Search for the cell housing the specified text and yield its [X, Y] center coordinate. 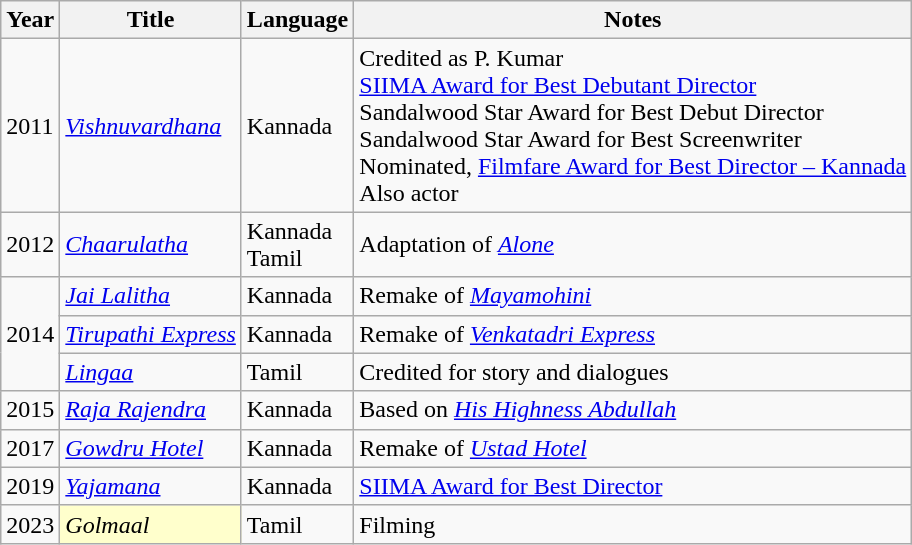
Filming [633, 524]
Notes [633, 20]
Language [297, 20]
Chaarulatha [151, 244]
2014 [30, 334]
Lingaa [151, 372]
2015 [30, 410]
Remake of Ustad Hotel [633, 448]
2017 [30, 448]
Jai Lalitha [151, 296]
Remake of Mayamohini [633, 296]
Based on His Highness Abdullah [633, 410]
KannadaTamil [297, 244]
Adaptation of Alone [633, 244]
Year [30, 20]
Vishnuvardhana [151, 126]
2019 [30, 486]
2023 [30, 524]
2011 [30, 126]
SIIMA Award for Best Director [633, 486]
2012 [30, 244]
Remake of Venkatadri Express [633, 334]
Raja Rajendra [151, 410]
Golmaal [151, 524]
Tirupathi Express [151, 334]
Credited for story and dialogues [633, 372]
Gowdru Hotel [151, 448]
Yajamana [151, 486]
Title [151, 20]
